Pinpoint the cell where the given text exists, returning its [x, y] midpoint coordinate. 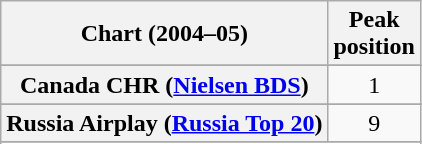
Canada CHR (Nielsen BDS) [164, 85]
Peakposition [374, 34]
Russia Airplay (Russia Top 20) [164, 123]
Chart (2004–05) [164, 34]
1 [374, 85]
9 [374, 123]
